Determine the [x, y] coordinate at the center of the cell enclosing the given text.  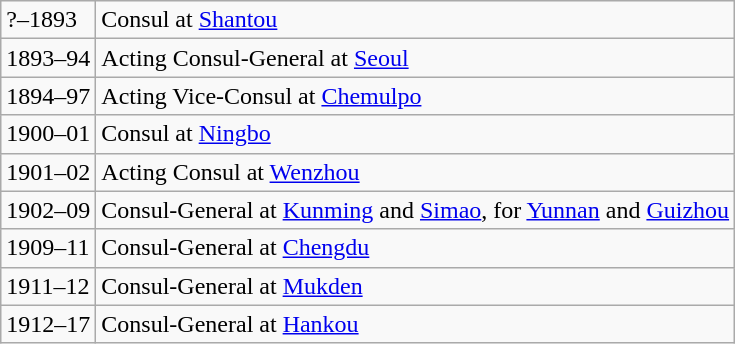
Consul-General at Kunming and Simao, for Yunnan and Guizhou [416, 210]
1909–11 [48, 248]
1893–94 [48, 58]
1900–01 [48, 134]
1912–17 [48, 324]
1901–02 [48, 172]
Acting Consul-General at Seoul [416, 58]
Consul-General at Hankou [416, 324]
?–1893 [48, 20]
Consul-General at Mukden [416, 286]
Acting Vice-Consul at Chemulpo [416, 96]
Consul-General at Chengdu [416, 248]
Consul at Ningbo [416, 134]
1902–09 [48, 210]
Acting Consul at Wenzhou [416, 172]
1894–97 [48, 96]
1911–12 [48, 286]
Consul at Shantou [416, 20]
